Identify which cell holds the provided text, then report its (x, y) central coordinate. 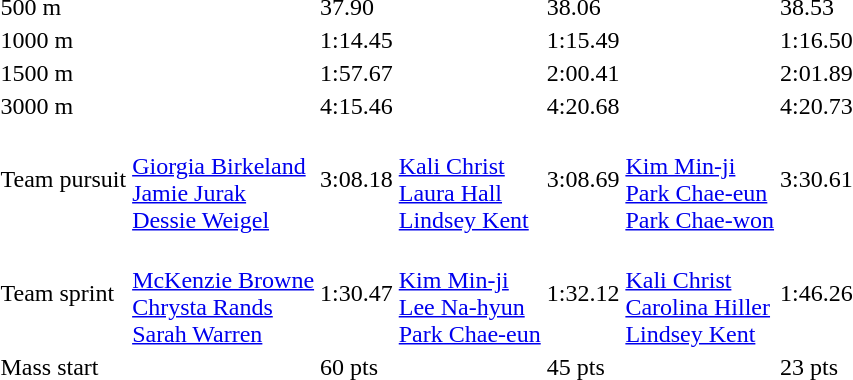
Kim Min-jiLee Na-hyunPark Chae-eun (470, 294)
McKenzie BrowneChrysta RandsSarah Warren (224, 294)
4:15.46 (357, 106)
Kali ChristCarolina HillerLindsey Kent (700, 294)
Kim Min-jiPark Chae-eunPark Chae-won (700, 180)
Giorgia BirkelandJamie JurakDessie Weigel (224, 180)
1:30.47 (357, 294)
3:08.18 (357, 180)
1:15.49 (583, 40)
2:00.41 (583, 73)
1:57.67 (357, 73)
4:20.68 (583, 106)
1:32.12 (583, 294)
Kali ChristLaura HallLindsey Kent (470, 180)
3:08.69 (583, 180)
1:14.45 (357, 40)
